Output the (x, y) coordinate of the center of the cell containing the given text.  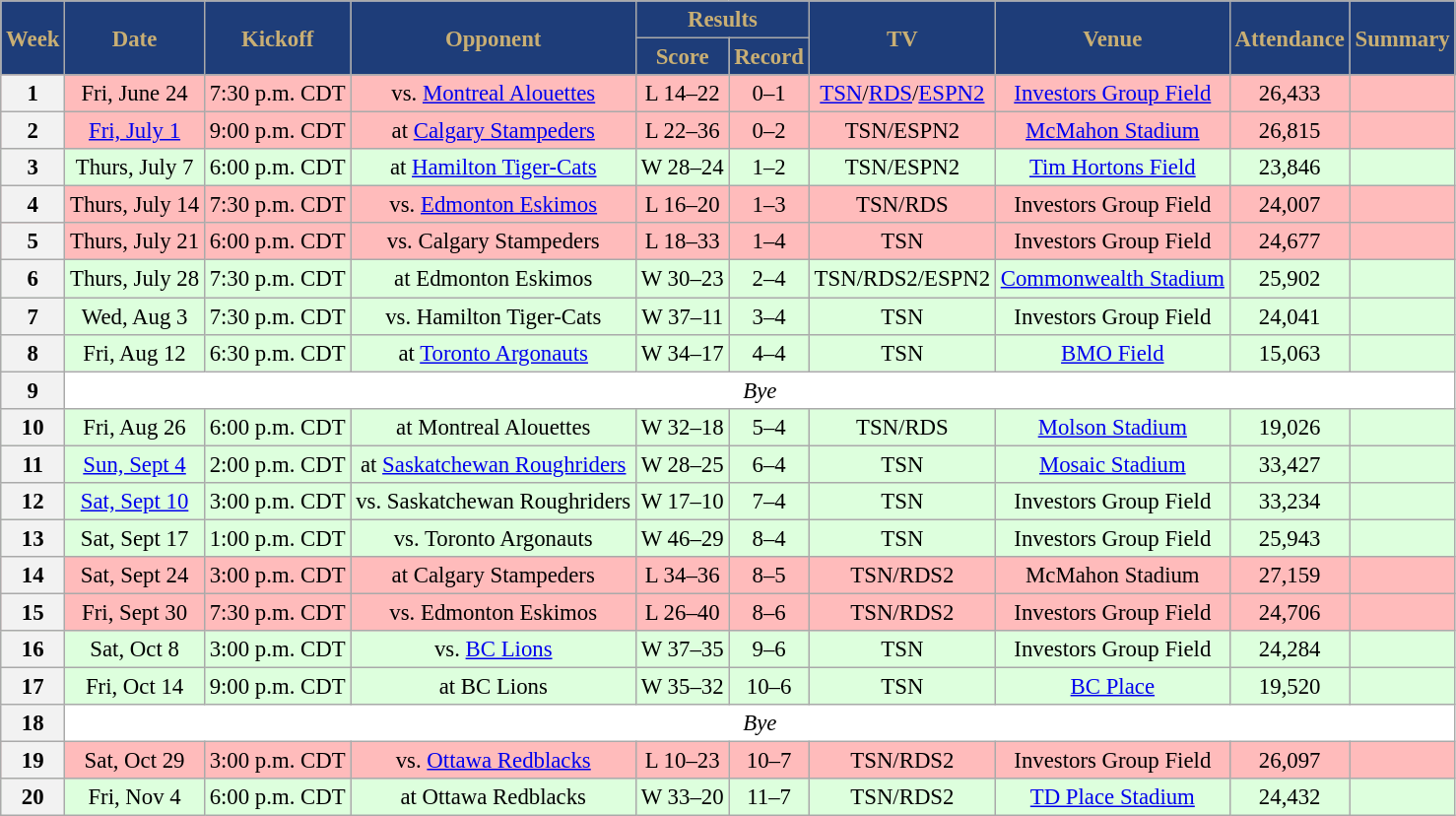
Fri, Sept 30 (135, 612)
Opponent (494, 37)
25,902 (1290, 279)
8–4 (768, 538)
3–4 (768, 316)
Sat, Oct 29 (135, 761)
33,234 (1290, 502)
12 (33, 502)
9–6 (768, 649)
26,815 (1290, 131)
5–4 (768, 427)
Kickoff (278, 37)
TD Place Stadium (1112, 797)
24,677 (1290, 241)
vs. Hamilton Tiger-Cats (494, 316)
7 (33, 316)
at Montreal Alouettes (494, 427)
0–2 (768, 131)
Commonwealth Stadium (1112, 279)
19,520 (1290, 687)
vs. BC Lions (494, 649)
W 37–35 (683, 649)
W 37–11 (683, 316)
L 18–33 (683, 241)
Molson Stadium (1112, 427)
vs. Montreal Alouettes (494, 94)
23,846 (1290, 168)
16 (33, 649)
5 (33, 241)
Venue (1112, 37)
Score (683, 57)
at Toronto Argonauts (494, 353)
Summary (1403, 37)
8–5 (768, 576)
10 (33, 427)
Sun, Sept 4 (135, 464)
Fri, Aug 26 (135, 427)
24,041 (1290, 316)
14 (33, 576)
at Saskatchewan Roughriders (494, 464)
2 (33, 131)
at Ottawa Redblacks (494, 797)
15,063 (1290, 353)
0–1 (768, 94)
Fri, July 1 (135, 131)
TV (902, 37)
L 34–36 (683, 576)
24,007 (1290, 205)
1–4 (768, 241)
4–4 (768, 353)
W 17–10 (683, 502)
vs. Saskatchewan Roughriders (494, 502)
Results (723, 20)
W 28–24 (683, 168)
L 16–20 (683, 205)
15 (33, 612)
19,026 (1290, 427)
26,097 (1290, 761)
6:30 p.m. CDT (278, 353)
13 (33, 538)
17 (33, 687)
2–4 (768, 279)
Record (768, 57)
4 (33, 205)
Sat, Sept 10 (135, 502)
10–6 (768, 687)
24,432 (1290, 797)
20 (33, 797)
at Hamilton Tiger-Cats (494, 168)
Thurs, July 7 (135, 168)
7–4 (768, 502)
L 14–22 (683, 94)
1 (33, 94)
BMO Field (1112, 353)
6–4 (768, 464)
8–6 (768, 612)
Thurs, July 28 (135, 279)
Thurs, July 14 (135, 205)
10–7 (768, 761)
W 30–23 (683, 279)
Sat, Sept 24 (135, 576)
Week (33, 37)
Mosaic Stadium (1112, 464)
8 (33, 353)
L 22–36 (683, 131)
BC Place (1112, 687)
Wed, Aug 3 (135, 316)
at BC Lions (494, 687)
1:00 p.m. CDT (278, 538)
W 32–18 (683, 427)
26,433 (1290, 94)
6 (33, 279)
3 (33, 168)
25,943 (1290, 538)
1–3 (768, 205)
24,706 (1290, 612)
Thurs, July 21 (135, 241)
Tim Hortons Field (1112, 168)
18 (33, 723)
27,159 (1290, 576)
TSN/RDS/ESPN2 (902, 94)
Fri, June 24 (135, 94)
Sat, Oct 8 (135, 649)
Fri, Aug 12 (135, 353)
vs. Toronto Argonauts (494, 538)
W 33–20 (683, 797)
W 35–32 (683, 687)
W 34–17 (683, 353)
vs. Ottawa Redblacks (494, 761)
9 (33, 390)
Attendance (1290, 37)
at Edmonton Eskimos (494, 279)
11 (33, 464)
vs. Calgary Stampeders (494, 241)
Fri, Oct 14 (135, 687)
11–7 (768, 797)
33,427 (1290, 464)
TSN/RDS2/ESPN2 (902, 279)
Fri, Nov 4 (135, 797)
L 26–40 (683, 612)
W 28–25 (683, 464)
Date (135, 37)
1–2 (768, 168)
19 (33, 761)
Sat, Sept 17 (135, 538)
W 46–29 (683, 538)
2:00 p.m. CDT (278, 464)
24,284 (1290, 649)
L 10–23 (683, 761)
